From the cell containing the given text, extract its center point as (x, y) coordinate. 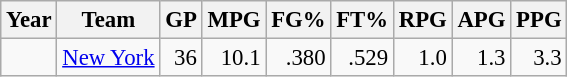
FG% (298, 20)
APG (482, 20)
GP (181, 20)
10.1 (234, 58)
RPG (422, 20)
3.3 (539, 58)
1.0 (422, 58)
1.3 (482, 58)
.529 (362, 58)
.380 (298, 58)
New York (108, 58)
FT% (362, 20)
MPG (234, 20)
Year (29, 20)
Team (108, 20)
PPG (539, 20)
36 (181, 58)
